Identify which cell holds the provided text, then report its [X, Y] central coordinate. 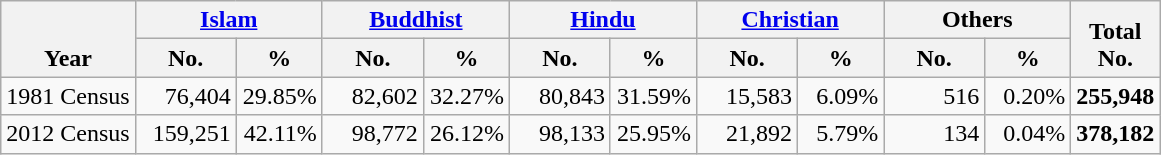
21,892 [748, 134]
TotalNo. [1116, 39]
Hindu [602, 20]
134 [934, 134]
Islam [228, 20]
6.09% [841, 96]
5.79% [841, 134]
98,133 [560, 134]
255,948 [1116, 96]
76,404 [186, 96]
42.11% [279, 134]
26.12% [466, 134]
80,843 [560, 96]
82,602 [372, 96]
15,583 [748, 96]
31.59% [653, 96]
29.85% [279, 96]
159,251 [186, 134]
1981 Census [68, 96]
516 [934, 96]
Year [68, 39]
25.95% [653, 134]
0.20% [1028, 96]
Buddhist [416, 20]
0.04% [1028, 134]
Christian [790, 20]
378,182 [1116, 134]
Others [978, 20]
32.27% [466, 96]
98,772 [372, 134]
2012 Census [68, 134]
